Scan for the cell matching the given text and deliver its [x, y] coordinate at center. 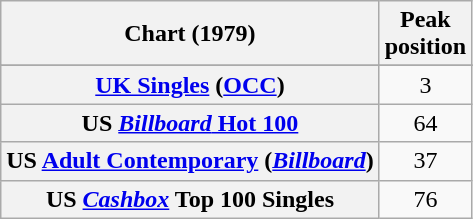
Chart (1979) [190, 34]
US Cashbox Top 100 Singles [190, 199]
US Billboard Hot 100 [190, 123]
3 [425, 85]
Peakposition [425, 34]
64 [425, 123]
76 [425, 199]
UK Singles (OCC) [190, 85]
US Adult Contemporary (Billboard) [190, 161]
37 [425, 161]
